Return the [x, y] coordinate for the center point of the cell that contains the specified text.  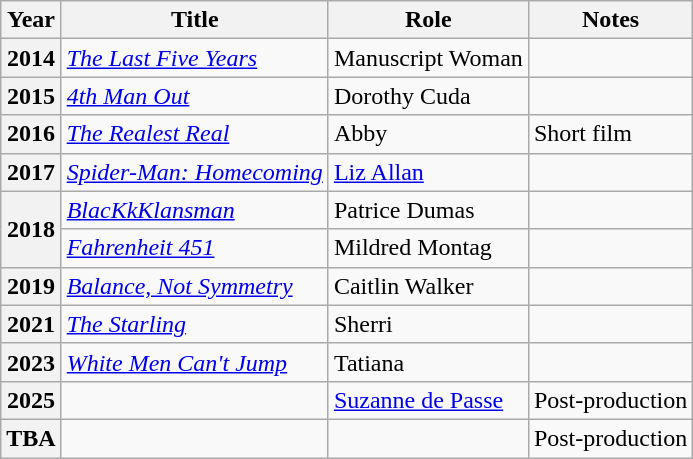
2019 [31, 286]
The Realest Real [194, 134]
Patrice Dumas [428, 210]
Role [428, 20]
2021 [31, 324]
4th Man Out [194, 96]
BlacKkKlansman [194, 210]
Balance, Not Symmetry [194, 286]
Fahrenheit 451 [194, 248]
Liz Allan [428, 172]
Suzanne de Passe [428, 400]
2025 [31, 400]
Title [194, 20]
2017 [31, 172]
Notes [610, 20]
2014 [31, 58]
Spider-Man: Homecoming [194, 172]
2018 [31, 229]
White Men Can't Jump [194, 362]
Year [31, 20]
Abby [428, 134]
Dorothy Cuda [428, 96]
2023 [31, 362]
Short film [610, 134]
The Starling [194, 324]
Mildred Montag [428, 248]
Tatiana [428, 362]
2016 [31, 134]
The Last Five Years [194, 58]
Manuscript Woman [428, 58]
Caitlin Walker [428, 286]
2015 [31, 96]
Sherri [428, 324]
TBA [31, 438]
